Detect which cell encompasses the target text, then output its [X, Y] center coordinate. 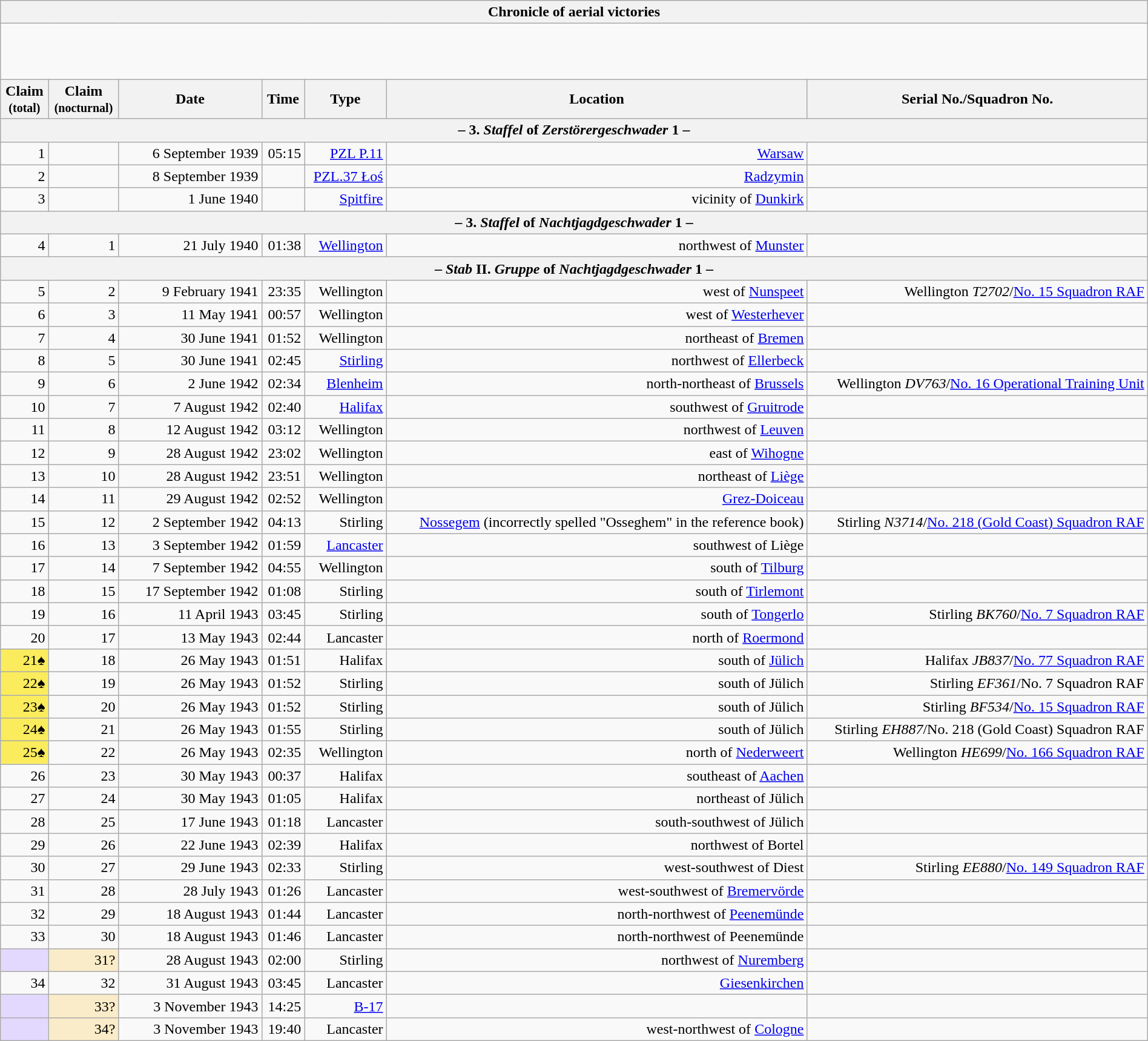
23:51 [283, 476]
southeast of Aachen [597, 776]
02:45 [283, 361]
01:44 [283, 914]
02:44 [283, 637]
west-northwest of Cologne [597, 1029]
Stirling BF534/No. 15 Squadron RAF [977, 707]
12 August 1942 [190, 430]
24♠ [24, 730]
01:18 [283, 822]
1 June 1940 [190, 199]
Giesenkirchen [597, 983]
Stirling N3714/No. 218 (Gold Coast) Squadron RAF [977, 522]
23 [84, 776]
33? [84, 1006]
25 [84, 822]
22 June 1943 [190, 845]
northwest of Bortel [597, 845]
29 August 1942 [190, 499]
northwest of Nuremberg [597, 960]
Wellington T2702/No. 15 Squadron RAF [977, 291]
Blenheim [345, 384]
34? [84, 1029]
west-southwest of Diest [597, 868]
22♠ [24, 683]
19:40 [283, 1029]
01:08 [283, 591]
– 3. Staffel of Nachtjagdgeschwader 1 – [574, 222]
south of Tirlemont [597, 591]
west of Nunspeet [597, 291]
Time [283, 99]
PZL P.11 [345, 153]
Serial No./Squadron No. [977, 99]
03:12 [283, 430]
east of Wihogne [597, 453]
northwest of Ellerbeck [597, 361]
01:55 [283, 730]
7 September 1942 [190, 568]
01:05 [283, 799]
Spitfire [345, 199]
24 [84, 799]
southwest of Liège [597, 545]
01:51 [283, 660]
00:37 [283, 776]
01:38 [283, 245]
south-southwest of Jülich [597, 822]
Stirling EE880/No. 149 Squadron RAF [977, 868]
21♠ [24, 660]
– Stab II. Gruppe of Nachtjagdgeschwader 1 – [574, 268]
28 July 1943 [190, 891]
33 [24, 937]
north of Nederweert [597, 753]
7 August 1942 [190, 407]
3 September 1942 [190, 545]
Wellington DV763/No. 16 Operational Training Unit [977, 384]
northeast of Liège [597, 476]
31? [84, 960]
Wellington HE699/No. 166 Squadron RAF [977, 753]
11 May 1941 [190, 314]
23:02 [283, 453]
– 3. Staffel of Zerstörergeschwader 1 – [574, 130]
Warsaw [597, 153]
north of Roermond [597, 637]
6 September 1939 [190, 153]
31 August 1943 [190, 983]
north-northeast of Brussels [597, 384]
11 April 1943 [190, 614]
05:15 [283, 153]
29 June 1943 [190, 868]
2 June 1942 [190, 384]
02:00 [283, 960]
west-southwest of Bremervörde [597, 891]
04:55 [283, 568]
Claim(nocturnal) [84, 99]
west of Westerhever [597, 314]
Halifax JB837/No. 77 Squadron RAF [977, 660]
13 May 1943 [190, 637]
23♠ [24, 707]
01:26 [283, 891]
Chronicle of aerial victories [574, 12]
25♠ [24, 753]
Grez-Doiceau [597, 499]
northwest of Leuven [597, 430]
northwest of Munster [597, 245]
34 [24, 983]
Claim(total) [24, 99]
17 September 1942 [190, 591]
B-17 [345, 1006]
31 [24, 891]
south of Tongerlo [597, 614]
south of Tilburg [597, 568]
Date [190, 99]
02:52 [283, 499]
02:39 [283, 845]
9 February 1941 [190, 291]
vicinity of Dunkirk [597, 199]
28 August 1943 [190, 960]
17 June 1943 [190, 822]
02:35 [283, 753]
14:25 [283, 1006]
8 September 1939 [190, 176]
04:13 [283, 522]
Stirling EF361/No. 7 Squadron RAF [977, 683]
22 [84, 753]
21 [84, 730]
Location [597, 99]
northeast of Jülich [597, 799]
01:59 [283, 545]
01:46 [283, 937]
Nossegem (incorrectly spelled "Osseghem" in the reference book) [597, 522]
Stirling BK760/No. 7 Squadron RAF [977, 614]
Type [345, 99]
Stirling EH887/No. 218 (Gold Coast) Squadron RAF [977, 730]
northeast of Bremen [597, 337]
Radzymin [597, 176]
02:33 [283, 868]
2 September 1942 [190, 522]
southwest of Gruitrode [597, 407]
21 July 1940 [190, 245]
00:57 [283, 314]
23:35 [283, 291]
02:40 [283, 407]
02:34 [283, 384]
PZL.37 Łoś [345, 176]
